Pinpoint the cell where the given text exists, returning its (X, Y) midpoint coordinate. 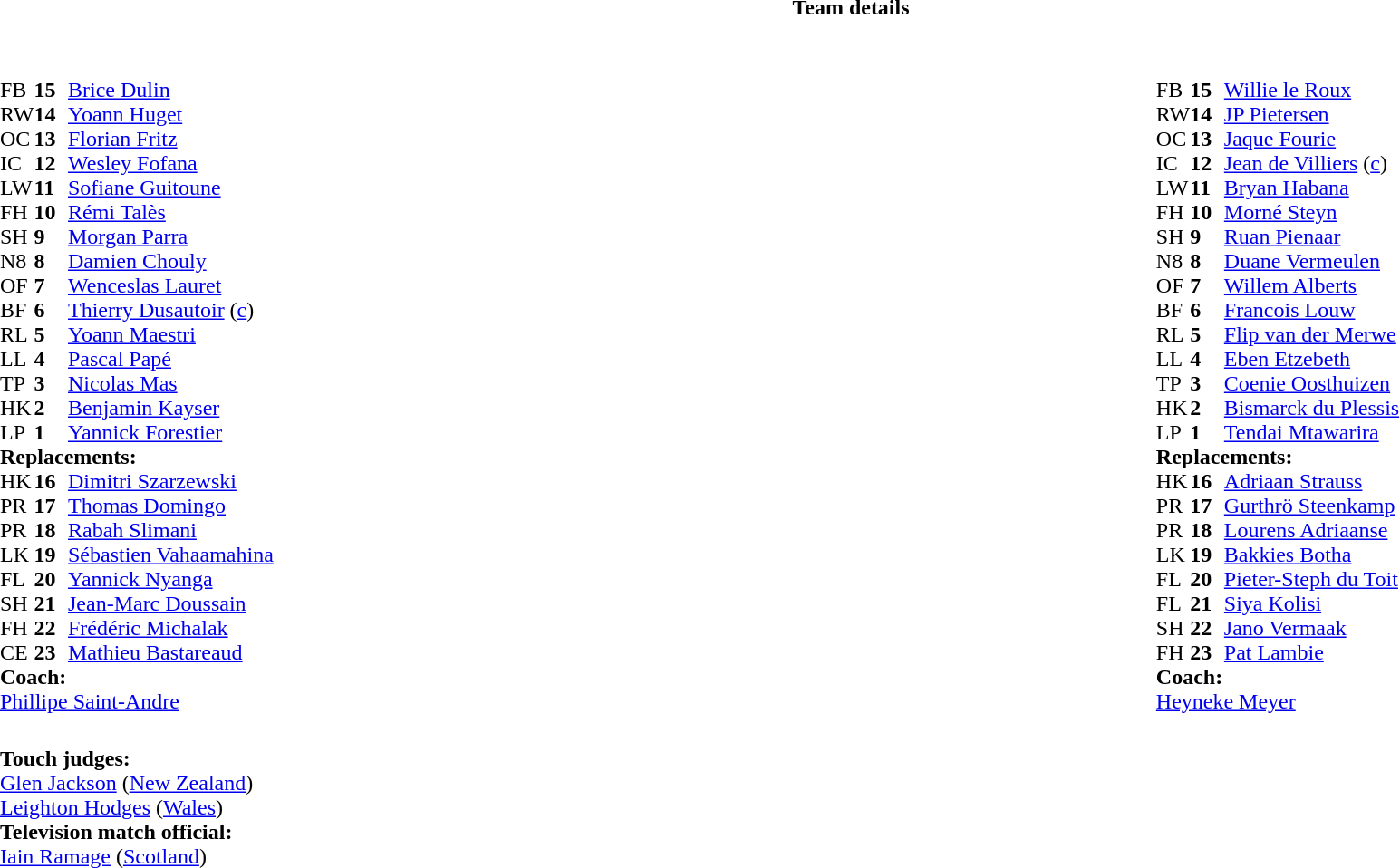
Yoann Maestri (170, 335)
Pascal Papé (170, 359)
Bismarck du Plessis (1312, 408)
Wesley Fofana (170, 163)
Tendai Mtawarira (1312, 433)
Willem Alberts (1312, 286)
Sébastien Vahaamahina (170, 555)
Dimitri Szarzewski (170, 482)
Jean de Villiers (c) (1312, 163)
Benjamin Kayser (170, 408)
Mathieu Bastareaud (170, 652)
Nicolas Mas (170, 384)
Duane Vermeulen (1312, 261)
Eben Etzebeth (1312, 359)
Pat Lambie (1312, 652)
Rémi Talès (170, 212)
Jano Vermaak (1312, 629)
Francois Louw (1312, 310)
Gurthrö Steenkamp (1312, 506)
Wenceslas Lauret (170, 286)
Thomas Domingo (170, 506)
Bryan Habana (1312, 188)
Willie le Roux (1312, 91)
Bakkies Botha (1312, 555)
Thierry Dusautoir (c) (170, 310)
Morgan Parra (170, 237)
Yannick Nyanga (170, 580)
Florian Fritz (170, 140)
Brice Dulin (170, 91)
Coenie Oosthuizen (1312, 384)
Yannick Forestier (170, 433)
JP Pietersen (1312, 114)
Ruan Pienaar (1312, 237)
Flip van der Merwe (1312, 335)
Heyneke Meyer (1278, 701)
CE (17, 652)
Sofiane Guitoune (170, 188)
Siya Kolisi (1312, 603)
Rabah Slimani (170, 531)
Yoann Huget (170, 114)
Lourens Adriaanse (1312, 531)
Pieter-Steph du Toit (1312, 580)
Damien Chouly (170, 261)
Frédéric Michalak (170, 629)
Phillipe Saint-Andre (137, 701)
Jaque Fourie (1312, 140)
Jean-Marc Doussain (170, 603)
Morné Steyn (1312, 212)
Adriaan Strauss (1312, 482)
